Identify which cell holds the provided text, then report its (x, y) central coordinate. 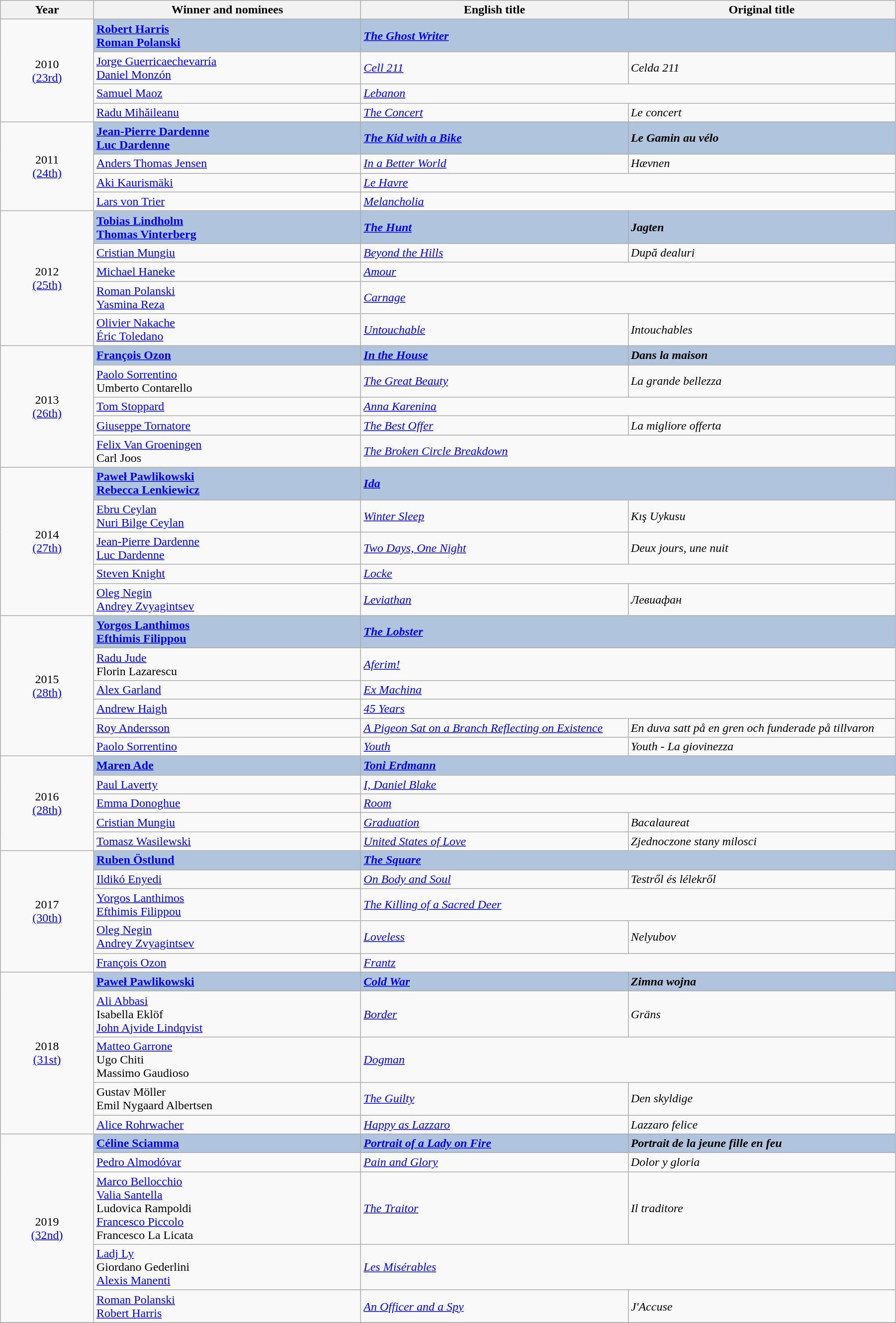
2013(26th) (47, 407)
Frantz (628, 963)
La grande bellezza (762, 381)
Le Havre (628, 182)
Ladj Ly Giordano Gederlini Alexis Manenti (227, 1267)
Michael Haneke (227, 271)
Roy Andersson (227, 727)
Graduation (494, 822)
Pain and Glory (494, 1162)
Anna Karenina (628, 407)
Olivier Nakache Éric Toledano (227, 330)
Untouchable (494, 330)
Amour (628, 271)
2015(28th) (47, 686)
The Hunt (494, 227)
Room (628, 803)
The Killing of a Sacred Deer (628, 905)
Radu Mihăileanu (227, 112)
Aferim! (628, 664)
Jagten (762, 227)
The Traitor (494, 1208)
Samuel Maoz (227, 93)
Lazzaro felice (762, 1124)
Robert Harris Roman Polanski (227, 36)
Il traditore (762, 1208)
English title (494, 10)
Anders Thomas Jensen (227, 164)
In a Better World (494, 164)
După dealuri (762, 253)
Winner and nominees (227, 10)
Radu Jude Florin Lazarescu (227, 664)
Two Days, One Night (494, 548)
45 Years (628, 708)
The Best Offer (494, 426)
Céline Sciamma (227, 1144)
Locke (628, 574)
Tom Stoppard (227, 407)
2011(24th) (47, 166)
Ida (628, 483)
Cold War (494, 981)
Hævnen (762, 164)
Roman Polanski Yasmina Reza (227, 297)
Maren Ade (227, 766)
On Body and Soul (494, 879)
Les Misérables (628, 1267)
Border (494, 1014)
Happy as Lazzaro (494, 1124)
Aki Kaurismäki (227, 182)
Ebru Ceylan Nuri Bilge Ceylan (227, 516)
Celda 211 (762, 68)
I, Daniel Blake (628, 785)
Giuseppe Tornatore (227, 426)
Dogman (628, 1059)
Paolo Sorrentino Umberto Contarello (227, 381)
Intouchables (762, 330)
Beyond the Hills (494, 253)
In the House (494, 355)
Paweł Pawlikowski (227, 981)
Левиафан (762, 600)
Tobias Lindholm Thomas Vinterberg (227, 227)
The Kid with a Bike (494, 138)
Paul Laverty (227, 785)
The Lobster (628, 631)
Jorge Guerricaechevarría Daniel Monzón (227, 68)
Year (47, 10)
Dolor y gloria (762, 1162)
Carnage (628, 297)
2016(28th) (47, 803)
An Officer and a Spy (494, 1307)
Ildikó Enyedi (227, 879)
The Concert (494, 112)
Bacalaureat (762, 822)
Alex Garland (227, 690)
Le concert (762, 112)
Zimna wojna (762, 981)
2012(25th) (47, 278)
Paweł Pawlikowski Rebecca Lenkiewicz (227, 483)
J'Accuse (762, 1307)
Winter Sleep (494, 516)
United States of Love (494, 841)
Youth - La giovinezza (762, 747)
Matteo Garrone Ugo Chiti Massimo Gaudioso (227, 1059)
Nelyubov (762, 937)
Kış Uykusu (762, 516)
Le Gamin au vélo (762, 138)
Alice Rohrwacher (227, 1124)
2014(27th) (47, 541)
Den skyldige (762, 1099)
Gustav Möller Emil Nygaard Albertsen (227, 1099)
Lars von Trier (227, 201)
Deux jours, une nuit (762, 548)
Ruben Östlund (227, 860)
Testről és lélekről (762, 879)
2018(31st) (47, 1053)
Youth (494, 747)
A Pigeon Sat on a Branch Reflecting on Existence (494, 727)
Portrait de la jeune fille en feu (762, 1144)
Roman Polanski Robert Harris (227, 1307)
Andrew Haigh (227, 708)
Gräns (762, 1014)
Paolo Sorrentino (227, 747)
Dans la maison (762, 355)
The Great Beauty (494, 381)
Emma Donoghue (227, 803)
2017(30th) (47, 911)
2019(32nd) (47, 1228)
Ex Machina (628, 690)
La migliore offerta (762, 426)
2010(23rd) (47, 71)
Toni Erdmann (628, 766)
Lebanon (628, 93)
The Broken Circle Breakdown (628, 451)
The Ghost Writer (628, 36)
Leviathan (494, 600)
Marco Bellocchio Valia Santella Ludovica Rampoldi Francesco Piccolo Francesco La Licata (227, 1208)
Tomasz Wasilewski (227, 841)
Cell 211 (494, 68)
Original title (762, 10)
Felix Van Groeningen Carl Joos (227, 451)
Portrait of a Lady on Fire (494, 1144)
Pedro Almodóvar (227, 1162)
Loveless (494, 937)
Steven Knight (227, 574)
Melancholia (628, 201)
The Square (628, 860)
The Guilty (494, 1099)
Zjednoczone stany milosci (762, 841)
Ali Abbasi Isabella Eklöf John Ajvide Lindqvist (227, 1014)
En duva satt på en gren och funderade på tillvaron (762, 727)
